Return the (x, y) coordinate for the center point of the cell that contains the specified text.  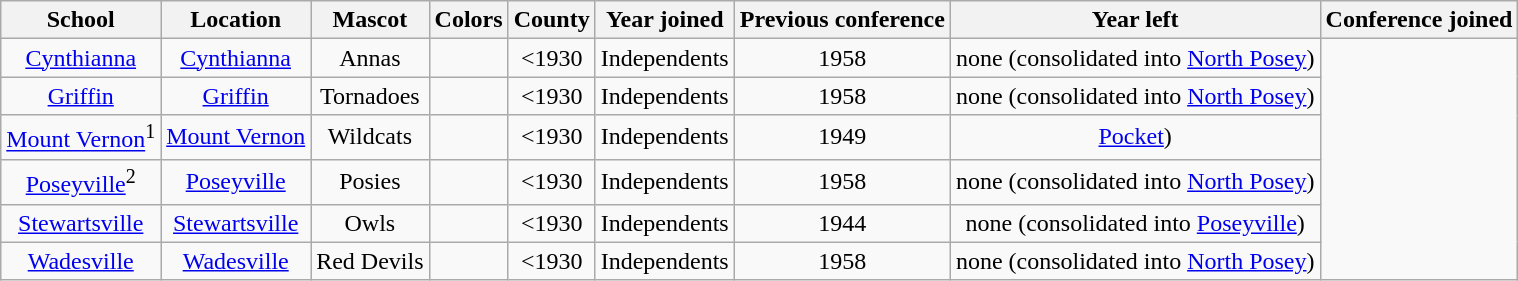
1949 (842, 138)
Colors (468, 20)
Poseyville (236, 182)
Mascot (370, 20)
Tornadoes (370, 96)
Previous conference (842, 20)
Location (236, 20)
Mount Vernon (236, 138)
1944 (842, 223)
Owls (370, 223)
Red Devils (370, 261)
Conference joined (1419, 20)
Poseyville2 (81, 182)
none (consolidated into Poseyville) (1135, 223)
County (552, 20)
Wildcats (370, 138)
Mount Vernon1 (81, 138)
Annas (370, 58)
Year left (1135, 20)
Posies (370, 182)
Year joined (664, 20)
Pocket) (1135, 138)
School (81, 20)
